Detect which cell encompasses the target text, then output its [X, Y] center coordinate. 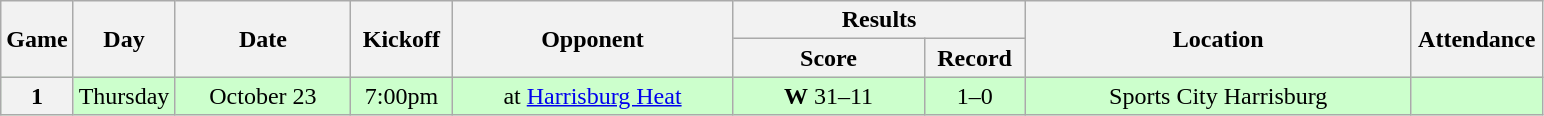
Sports City Harrisburg [1218, 96]
Thursday [124, 96]
Kickoff [402, 39]
Record [974, 58]
Results [879, 20]
at Harrisburg Heat [592, 96]
W 31–11 [828, 96]
Location [1218, 39]
1 [37, 96]
Opponent [592, 39]
Date [263, 39]
October 23 [263, 96]
7:00pm [402, 96]
Attendance [1476, 39]
Score [828, 58]
1–0 [974, 96]
Day [124, 39]
Game [37, 39]
